Capture the cell that displays the provided text and extract its (x, y) central coordinate. 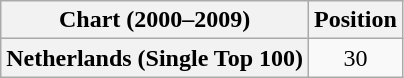
Chart (2000–2009) (155, 20)
Position (356, 20)
30 (356, 58)
Netherlands (Single Top 100) (155, 58)
